From the cell containing the given text, extract its center point as (x, y) coordinate. 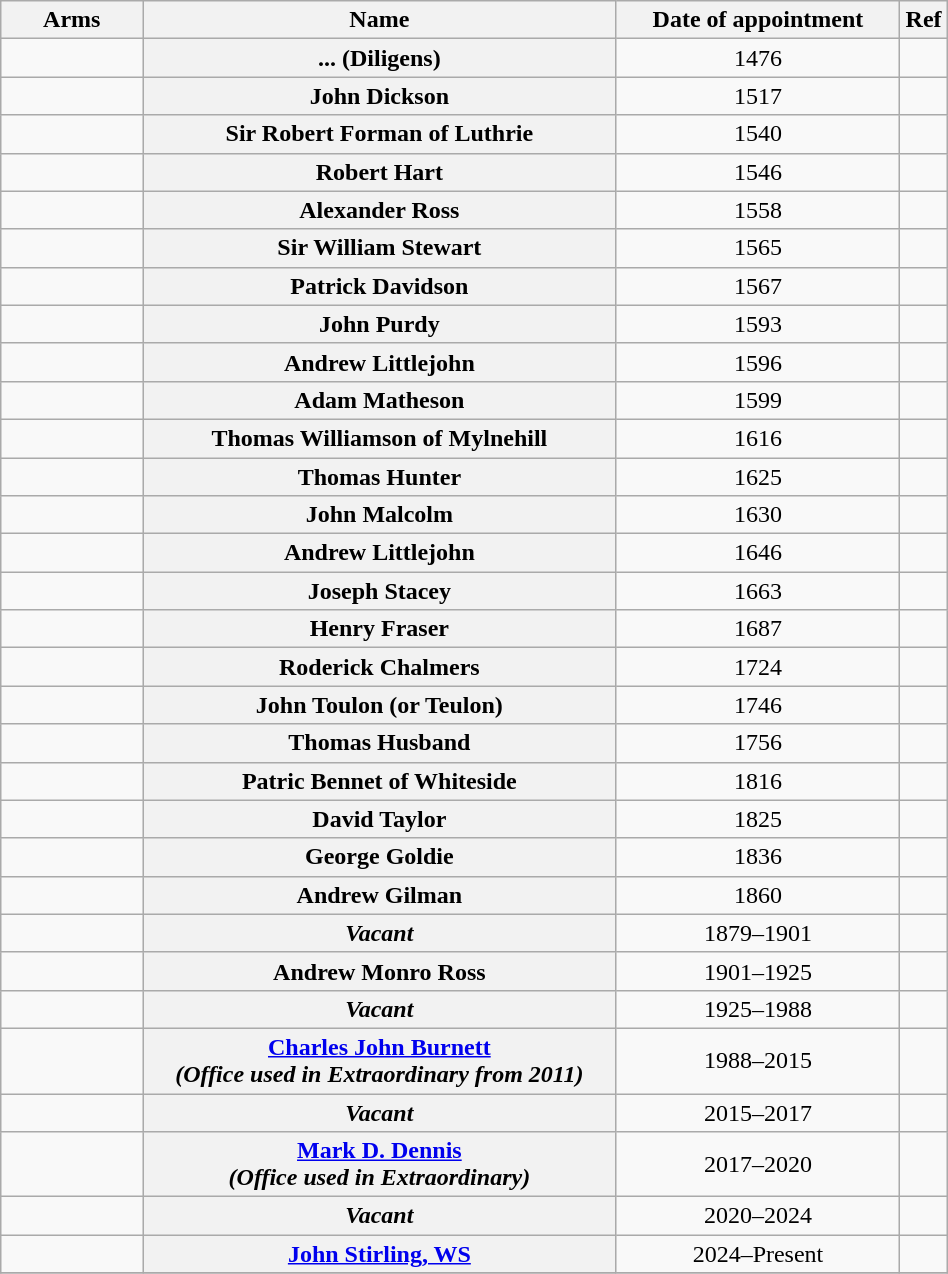
David Taylor (380, 819)
Thomas Husband (380, 743)
1599 (758, 400)
Charles John Burnett(Office used in Extraordinary from 2011) (380, 1060)
1625 (758, 477)
Alexander Ross (380, 210)
John Toulon (or Teulon) (380, 705)
... (Diligens) (380, 58)
1476 (758, 58)
Ref (924, 20)
1756 (758, 743)
1646 (758, 553)
Joseph Stacey (380, 591)
1616 (758, 438)
1825 (758, 819)
1925–1988 (758, 1009)
1565 (758, 248)
1546 (758, 172)
John Purdy (380, 324)
1687 (758, 629)
Adam Matheson (380, 400)
2015–2017 (758, 1113)
1746 (758, 705)
John Dickson (380, 96)
Sir William Stewart (380, 248)
Patrick Davidson (380, 286)
1596 (758, 362)
1567 (758, 286)
Date of appointment (758, 20)
Sir Robert Forman of Luthrie (380, 134)
Patric Bennet of Whiteside (380, 781)
Mark D. Dennis(Office used in Extraordinary) (380, 1164)
Henry Fraser (380, 629)
2024–Present (758, 1254)
Robert Hart (380, 172)
2020–2024 (758, 1216)
1816 (758, 781)
Arms (72, 20)
2017–2020 (758, 1164)
1517 (758, 96)
Thomas Williamson of Mylnehill (380, 438)
1630 (758, 515)
Andrew Monro Ross (380, 971)
Name (380, 20)
1988–2015 (758, 1060)
John Malcolm (380, 515)
George Goldie (380, 857)
1901–1925 (758, 971)
1663 (758, 591)
John Stirling, WS (380, 1254)
Andrew Gilman (380, 895)
1836 (758, 857)
1540 (758, 134)
1879–1901 (758, 933)
1724 (758, 667)
Thomas Hunter (380, 477)
Roderick Chalmers (380, 667)
1860 (758, 895)
1593 (758, 324)
1558 (758, 210)
